Extract the (X, Y) coordinate from the center of the cell holding the provided text.  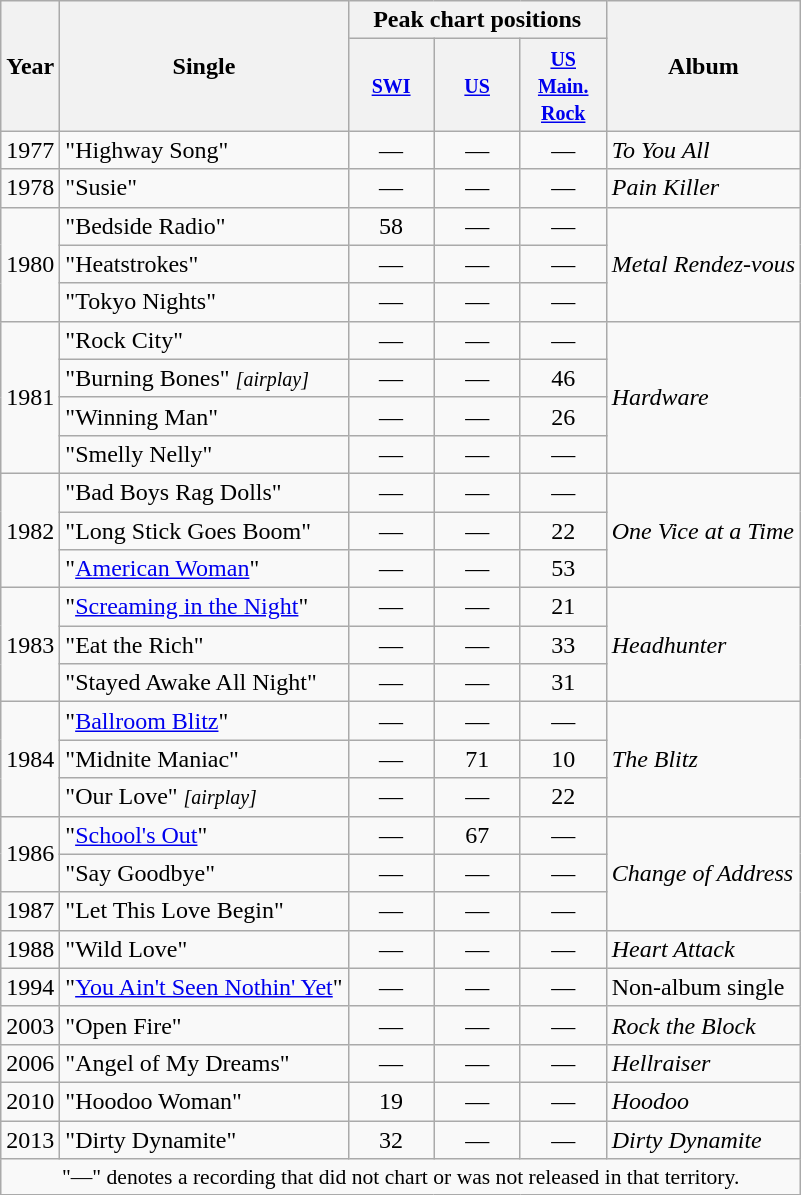
"Ballroom Blitz" (204, 721)
71 (477, 759)
"School's Out" (204, 835)
"Susie" (204, 188)
53 (563, 569)
Hellraiser (703, 1063)
"Angel of My Dreams" (204, 1063)
1980 (30, 264)
31 (563, 683)
SWI (391, 85)
"Highway Song" (204, 150)
"Burning Bones" [airplay] (204, 378)
"Stayed Awake All Night" (204, 683)
Album (703, 66)
"Our Love" [airplay] (204, 797)
46 (563, 378)
26 (563, 416)
US (477, 85)
1978 (30, 188)
1977 (30, 150)
"Winning Man" (204, 416)
19 (391, 1101)
2006 (30, 1063)
Hardware (703, 397)
US Main. Rock (563, 85)
One Vice at a Time (703, 530)
Pain Killer (703, 188)
Metal Rendez-vous (703, 264)
"Open Fire" (204, 1025)
To You All (703, 150)
2003 (30, 1025)
Change of Address (703, 873)
21 (563, 607)
10 (563, 759)
2013 (30, 1139)
"—" denotes a recording that did not chart or was not released in that territory. (401, 1177)
1987 (30, 911)
Rock the Block (703, 1025)
1988 (30, 949)
1983 (30, 645)
Hoodoo (703, 1101)
58 (391, 226)
"Let This Love Begin" (204, 911)
"Screaming in the Night" (204, 607)
Non-album single (703, 987)
Single (204, 66)
"Bad Boys Rag Dolls" (204, 492)
"American Woman" (204, 569)
1981 (30, 397)
Dirty Dynamite (703, 1139)
"Bedside Radio" (204, 226)
Heart Attack (703, 949)
"Long Stick Goes Boom" (204, 531)
"Tokyo Nights" (204, 302)
"Say Goodbye" (204, 873)
1994 (30, 987)
32 (391, 1139)
"Dirty Dynamite" (204, 1139)
67 (477, 835)
"Heatstrokes" (204, 264)
1986 (30, 854)
33 (563, 645)
"Eat the Rich" (204, 645)
"Midnite Maniac" (204, 759)
Headhunter (703, 645)
"Rock City" (204, 340)
1984 (30, 759)
"Hoodoo Woman" (204, 1101)
The Blitz (703, 759)
"Smelly Nelly" (204, 454)
"Wild Love" (204, 949)
2010 (30, 1101)
Peak chart positions (477, 20)
"You Ain't Seen Nothin' Yet" (204, 987)
1982 (30, 530)
Year (30, 66)
